Pinpoint the cell where the given text exists, returning its (x, y) midpoint coordinate. 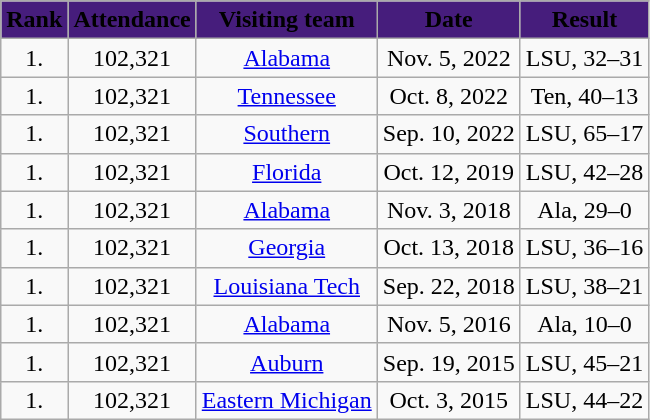
LSU, 44–22 (584, 400)
Ala, 10–0 (584, 324)
Attendance (132, 20)
LSU, 45–21 (584, 362)
Ala, 29–0 (584, 210)
LSU, 38–21 (584, 286)
LSU, 32–31 (584, 58)
Oct. 13, 2018 (448, 248)
Louisiana Tech (286, 286)
Nov. 5, 2022 (448, 58)
Nov. 3, 2018 (448, 210)
LSU, 65–17 (584, 134)
Sep. 19, 2015 (448, 362)
Georgia (286, 248)
Result (584, 20)
Rank (34, 20)
LSU, 42–28 (584, 172)
Sep. 22, 2018 (448, 286)
Date (448, 20)
Ten, 40–13 (584, 96)
Southern (286, 134)
Auburn (286, 362)
Nov. 5, 2016 (448, 324)
Oct. 8, 2022 (448, 96)
Oct. 12, 2019 (448, 172)
Oct. 3, 2015 (448, 400)
LSU, 36–16 (584, 248)
Visiting team (286, 20)
Sep. 10, 2022 (448, 134)
Florida (286, 172)
Eastern Michigan (286, 400)
Tennessee (286, 96)
